From the cell containing the given text, extract its center point as [X, Y] coordinate. 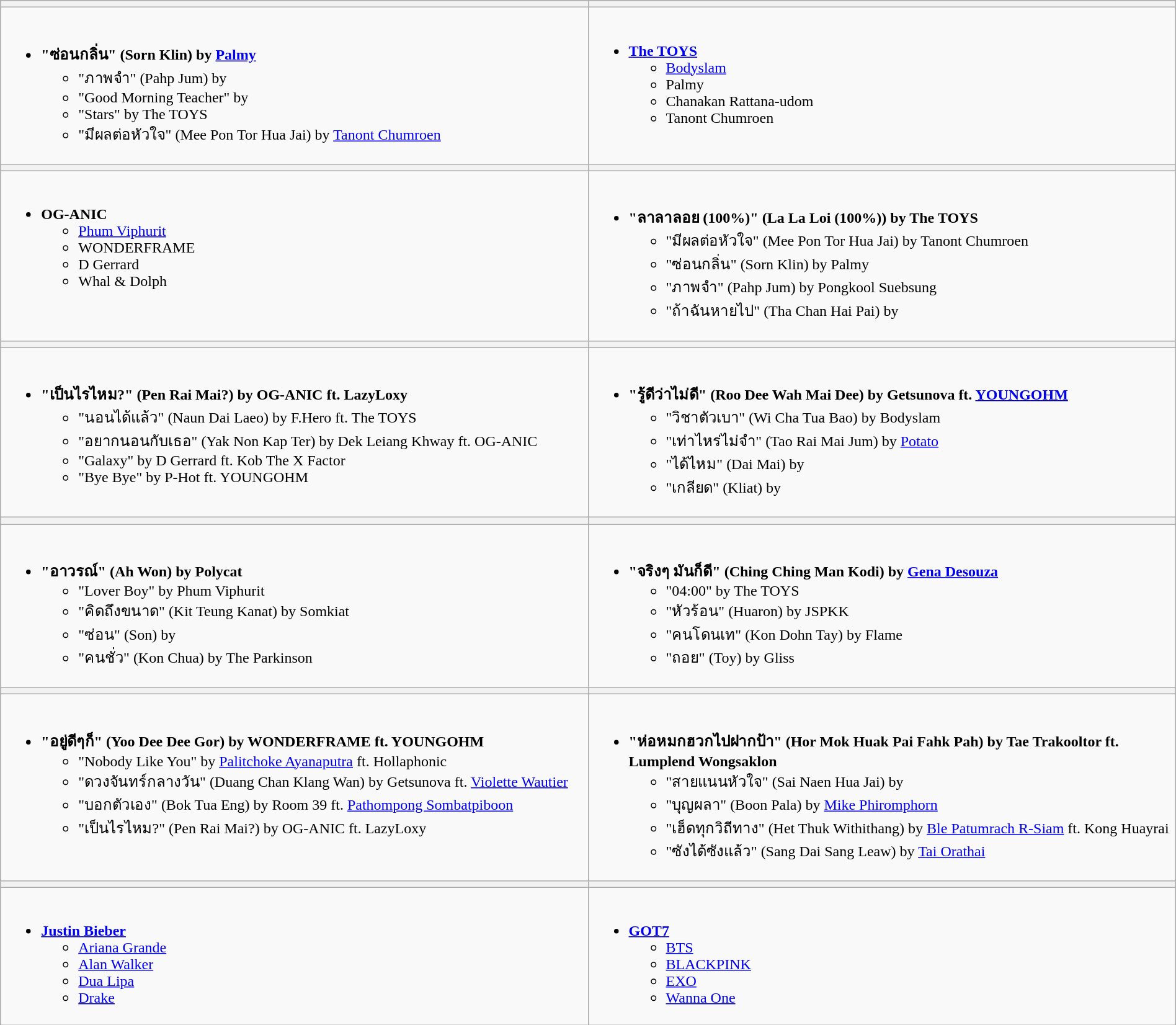
Justin BieberAriana GrandeAlan WalkerDua LipaDrake [294, 956]
OG-ANICPhum ViphuritWONDERFRAMED GerrardWhal & Dolph [294, 256]
GOT7BTSBLACKPINKEXOWanna One [882, 956]
"อาวรณ์" (Ah Won) by Polycat"Lover Boy" by Phum Viphurit"คิดถึงขนาด" (Kit Teung Kanat) by Somkiat"ซ่อน" (Son) by "คนชั่ว" (Kon Chua) by The Parkinson [294, 606]
The TOYSBodyslamPalmyChanakan Rattana-udomTanont Chumroen [882, 86]
